Determine the [x, y] coordinate at the center of the cell enclosing the given text.  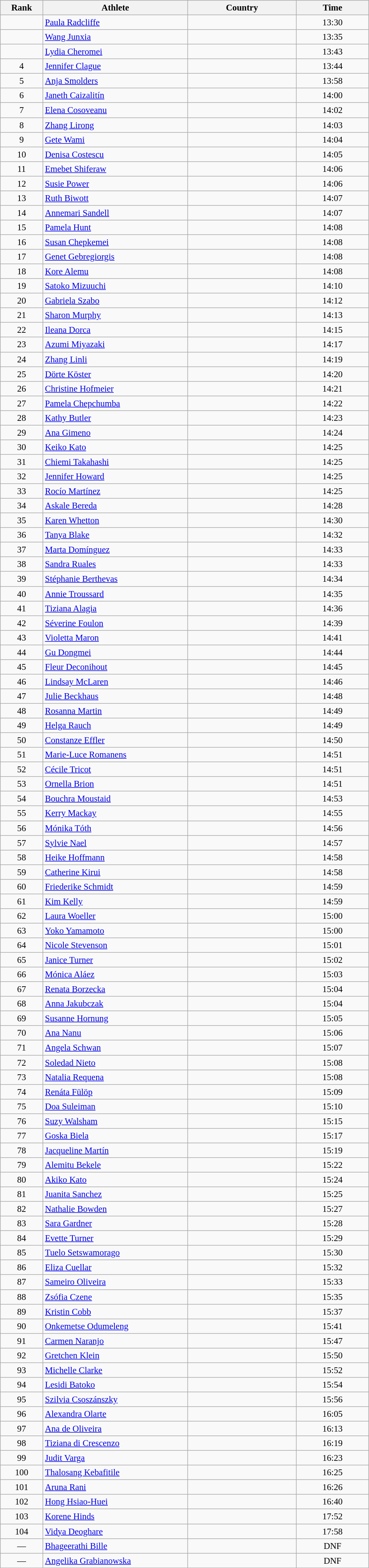
15:01 [332, 945]
68 [22, 1004]
Annie Troussard [115, 594]
61 [22, 901]
78 [22, 1150]
102 [22, 1502]
48 [22, 711]
Rosanna Martin [115, 711]
97 [22, 1429]
14:04 [332, 139]
15:25 [332, 1194]
21 [22, 315]
32 [22, 477]
15:29 [332, 1238]
39 [22, 579]
Catherine Kirui [115, 872]
40 [22, 594]
38 [22, 565]
71 [22, 1048]
Juanita Sanchez [115, 1194]
28 [22, 418]
Tanya Blake [115, 535]
16:25 [332, 1473]
15:07 [332, 1048]
Marie-Luce Romanens [115, 755]
15:09 [332, 1092]
101 [22, 1487]
Natalia Requena [115, 1077]
11 [22, 169]
33 [22, 491]
Michelle Clarke [115, 1370]
Ruth Biwott [115, 198]
14:34 [332, 579]
Stéphanie Berthevas [115, 579]
Gabriela Szabo [115, 301]
Bouchra Moustaid [115, 799]
Thalosang Kebafitile [115, 1473]
Séverine Foulon [115, 623]
14:35 [332, 594]
14:56 [332, 828]
14:20 [332, 374]
Angelika Grabianowska [115, 1561]
Susanne Hornung [115, 1019]
Nathalie Bowden [115, 1209]
Time [332, 8]
23 [22, 345]
13:58 [332, 81]
Hong Hsiao-Huei [115, 1502]
Ana Nanu [115, 1033]
8 [22, 125]
15:56 [332, 1399]
Fleur Deconihout [115, 667]
Alemitu Bekele [115, 1165]
80 [22, 1180]
20 [22, 301]
15:15 [332, 1121]
Sara Gardner [115, 1224]
85 [22, 1253]
Eliza Cuellar [115, 1268]
59 [22, 872]
93 [22, 1370]
Mónica Aláez [115, 975]
Anna Jakubczak [115, 1004]
Emebet Shiferaw [115, 169]
Jacqueline Martín [115, 1150]
Alexandra Olarte [115, 1414]
Aruna Rani [115, 1487]
94 [22, 1385]
103 [22, 1517]
Mónika Tóth [115, 828]
69 [22, 1019]
16:13 [332, 1429]
16:19 [332, 1443]
Tiziana Alagia [115, 608]
60 [22, 887]
Genet Gebregiorgis [115, 257]
Wang Junxia [115, 37]
14:02 [332, 110]
13:43 [332, 52]
Ana de Oliveira [115, 1429]
51 [22, 755]
81 [22, 1194]
Soledad Nieto [115, 1063]
17 [22, 257]
16 [22, 242]
57 [22, 843]
46 [22, 682]
15:05 [332, 1019]
15:22 [332, 1165]
Janeth Caizalitín [115, 95]
50 [22, 740]
Laura Woeller [115, 916]
Lindsay McLaren [115, 682]
Keiko Kato [115, 447]
14:13 [332, 315]
35 [22, 521]
14:10 [332, 286]
14:32 [332, 535]
Julie Beckhaus [115, 696]
14:45 [332, 667]
14:19 [332, 359]
14:53 [332, 799]
Sameiro Oliveira [115, 1282]
Tuelo Setswamorago [115, 1253]
14:00 [332, 95]
52 [22, 770]
Anja Smolders [115, 81]
6 [22, 95]
Renata Borzecka [115, 989]
15:35 [332, 1297]
62 [22, 916]
Renáta Fülöp [115, 1092]
Sandra Ruales [115, 565]
Yoko Yamamoto [115, 931]
Pamela Hunt [115, 228]
24 [22, 359]
27 [22, 403]
31 [22, 462]
70 [22, 1033]
34 [22, 506]
14:55 [332, 814]
Violetta Maron [115, 637]
Pamela Chepchumba [115, 403]
15:41 [332, 1326]
15:32 [332, 1268]
14:03 [332, 125]
99 [22, 1458]
Helga Rauch [115, 726]
Kim Kelly [115, 901]
16:40 [332, 1502]
Janice Turner [115, 960]
Dörte Köster [115, 374]
14:50 [332, 740]
47 [22, 696]
95 [22, 1399]
67 [22, 989]
Rocío Martínez [115, 491]
Ileana Dorca [115, 330]
22 [22, 330]
Zhang Lirong [115, 125]
56 [22, 828]
Angela Schwan [115, 1048]
14:24 [332, 433]
Zsófia Czene [115, 1297]
14 [22, 213]
29 [22, 433]
Karen Whetton [115, 521]
Friederike Schmidt [115, 887]
14:46 [332, 682]
54 [22, 799]
Kore Alemu [115, 272]
84 [22, 1238]
Elena Cosoveanu [115, 110]
Christine Hofmeier [115, 388]
15:27 [332, 1209]
Korene Hinds [115, 1517]
13 [22, 198]
37 [22, 550]
79 [22, 1165]
Sharon Murphy [115, 315]
53 [22, 784]
Bhageerathi Bille [115, 1546]
15:30 [332, 1253]
66 [22, 975]
Onkemetse Odumeleng [115, 1326]
15:17 [332, 1136]
14:05 [332, 154]
55 [22, 814]
77 [22, 1136]
25 [22, 374]
15:50 [332, 1356]
12 [22, 184]
Evette Turner [115, 1238]
Paula Radcliffe [115, 23]
9 [22, 139]
98 [22, 1443]
Gete Wami [115, 139]
13:30 [332, 23]
15:33 [332, 1282]
91 [22, 1341]
Denisa Costescu [115, 154]
15:19 [332, 1150]
Marta Domínguez [115, 550]
16:23 [332, 1458]
Tiziana di Crescenzo [115, 1443]
75 [22, 1106]
90 [22, 1326]
14:30 [332, 521]
Heike Hoffmann [115, 857]
Akiko Kato [115, 1180]
5 [22, 81]
83 [22, 1224]
Lesidi Batoko [115, 1385]
15:02 [332, 960]
13:35 [332, 37]
16:05 [332, 1414]
Nicole Stevenson [115, 945]
15:52 [332, 1370]
65 [22, 960]
4 [22, 66]
15 [22, 228]
76 [22, 1121]
15:24 [332, 1180]
92 [22, 1356]
45 [22, 667]
Askale Bereda [115, 506]
14:21 [332, 388]
Sylvie Nael [115, 843]
44 [22, 652]
15:10 [332, 1106]
87 [22, 1282]
63 [22, 931]
36 [22, 535]
49 [22, 726]
42 [22, 623]
14:17 [332, 345]
96 [22, 1414]
16:26 [332, 1487]
Chiemi Takahashi [115, 462]
14:22 [332, 403]
72 [22, 1063]
73 [22, 1077]
14:23 [332, 418]
Susie Power [115, 184]
58 [22, 857]
15:47 [332, 1341]
26 [22, 388]
Kerry Mackay [115, 814]
Goska Biela [115, 1136]
14:48 [332, 696]
Jennifer Howard [115, 477]
14:57 [332, 843]
Judit Varga [115, 1458]
Zhang Linli [115, 359]
Kristin Cobb [115, 1312]
15:03 [332, 975]
Cécile Tricot [115, 770]
Kathy Butler [115, 418]
14:36 [332, 608]
Szilvia Csoszánszky [115, 1399]
15:54 [332, 1385]
17:58 [332, 1531]
Doa Suleiman [115, 1106]
14:15 [332, 330]
14:41 [332, 637]
Ana Gimeno [115, 433]
14:28 [332, 506]
Gu Dongmei [115, 652]
Athlete [115, 8]
74 [22, 1092]
Constanze Effler [115, 740]
Vidya Deoghare [115, 1531]
100 [22, 1473]
41 [22, 608]
13:44 [332, 66]
Lydia Cheromei [115, 52]
82 [22, 1209]
7 [22, 110]
Susan Chepkemei [115, 242]
89 [22, 1312]
14:44 [332, 652]
14:39 [332, 623]
Gretchen Klein [115, 1356]
14:12 [332, 301]
15:28 [332, 1224]
Azumi Miyazaki [115, 345]
17:52 [332, 1517]
Rank [22, 8]
104 [22, 1531]
Annemari Sandell [115, 213]
18 [22, 272]
Jennifer Clague [115, 66]
Ornella Brion [115, 784]
Satoko Mizuuchi [115, 286]
19 [22, 286]
88 [22, 1297]
43 [22, 637]
86 [22, 1268]
64 [22, 945]
Carmen Naranjo [115, 1341]
10 [22, 154]
Suzy Walsham [115, 1121]
30 [22, 447]
15:06 [332, 1033]
Country [242, 8]
15:37 [332, 1312]
